Search for the cell housing the specified text and yield its [X, Y] center coordinate. 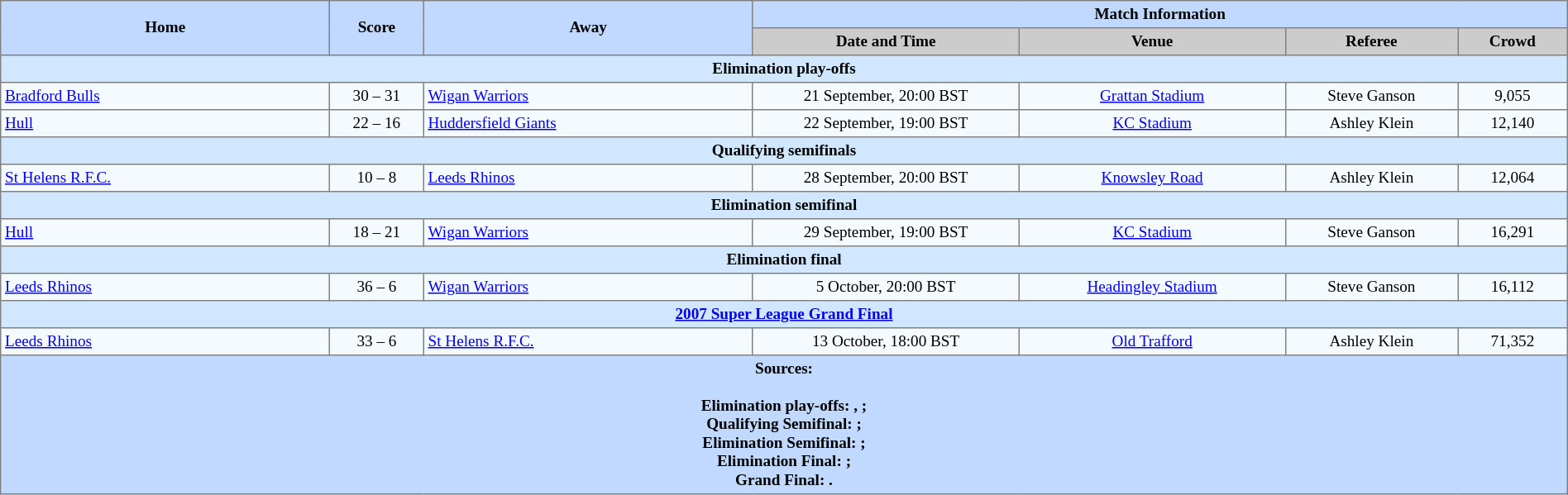
2007 Super League Grand Final [784, 314]
Qualifying semifinals [784, 150]
33 – 6 [377, 342]
Home [165, 28]
Away [588, 28]
29 September, 19:00 BST [886, 233]
36 – 6 [377, 288]
5 October, 20:00 BST [886, 288]
16,291 [1513, 233]
Elimination semifinal [784, 205]
Elimination final [784, 259]
30 – 31 [377, 96]
Sources:Elimination play-offs: , ; Qualifying Semifinal: ; Elimination Semifinal: ; Elimination Final: ; Grand Final: . [784, 425]
13 October, 18:00 BST [886, 342]
Crowd [1513, 41]
Referee [1371, 41]
Date and Time [886, 41]
22 – 16 [377, 124]
Headingley Stadium [1152, 288]
71,352 [1513, 342]
Huddersfield Giants [588, 124]
9,055 [1513, 96]
28 September, 20:00 BST [886, 178]
10 – 8 [377, 178]
16,112 [1513, 288]
Knowsley Road [1152, 178]
18 – 21 [377, 233]
Bradford Bulls [165, 96]
Elimination play-offs [784, 69]
Venue [1152, 41]
12,140 [1513, 124]
Score [377, 28]
21 September, 20:00 BST [886, 96]
22 September, 19:00 BST [886, 124]
Match Information [1159, 15]
Old Trafford [1152, 342]
Grattan Stadium [1152, 96]
12,064 [1513, 178]
